Scan for the cell matching the given text and deliver its [X, Y] coordinate at center. 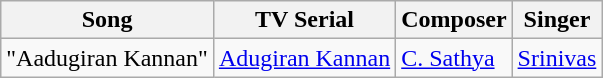
C. Sathya [454, 58]
Singer [557, 20]
Composer [454, 20]
Srinivas [557, 58]
TV Serial [304, 20]
Song [108, 20]
Adugiran Kannan [304, 58]
"Aadugiran Kannan" [108, 58]
